Capture the cell that displays the provided text and extract its (x, y) central coordinate. 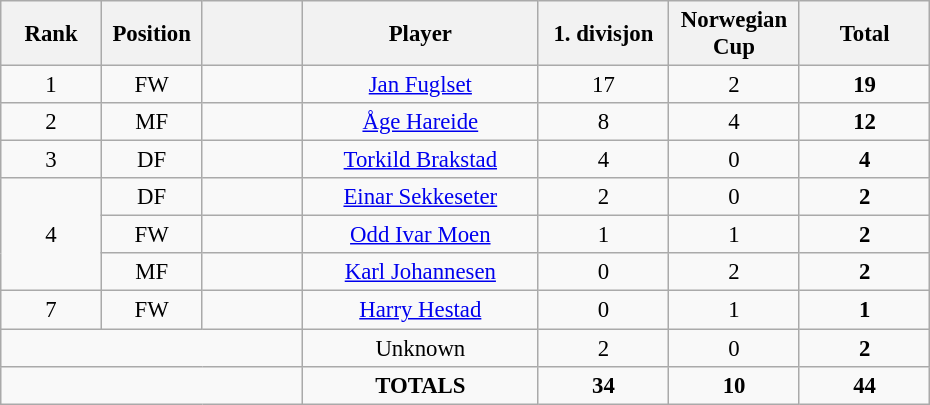
Rank (52, 34)
3 (52, 160)
Jan Fuglset (421, 85)
Unknown (421, 348)
1. divisjon (604, 34)
Åge Hareide (421, 122)
Norwegian Cup (734, 34)
17 (604, 85)
Total (864, 34)
7 (52, 310)
TOTALS (421, 385)
Odd Ivar Moen (421, 235)
Position (152, 34)
Einar Sekkeseter (421, 197)
19 (864, 85)
Player (421, 34)
Harry Hestad (421, 310)
Karl Johannesen (421, 273)
34 (604, 385)
Torkild Brakstad (421, 160)
12 (864, 122)
8 (604, 122)
44 (864, 385)
10 (734, 385)
